From the cell containing the given text, extract its center point as [x, y] coordinate. 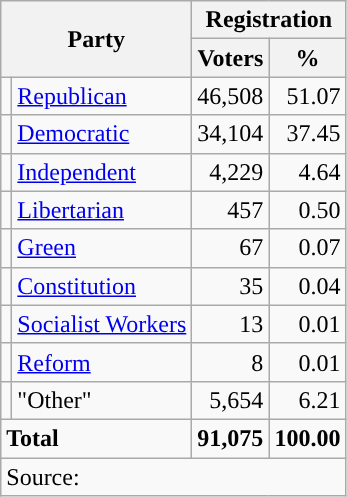
Republican [102, 96]
% [308, 58]
Total [96, 438]
Libertarian [102, 210]
Independent [102, 172]
Party [96, 39]
0.50 [308, 210]
Constitution [102, 286]
100.00 [308, 438]
0.04 [308, 286]
8 [230, 362]
6.21 [308, 400]
37.45 [308, 134]
Source: [174, 477]
34,104 [230, 134]
5,654 [230, 400]
Green [102, 248]
Socialist Workers [102, 324]
"Other" [102, 400]
Registration [269, 20]
4,229 [230, 172]
67 [230, 248]
46,508 [230, 96]
4.64 [308, 172]
35 [230, 286]
Voters [230, 58]
Democratic [102, 134]
457 [230, 210]
Reform [102, 362]
51.07 [308, 96]
91,075 [230, 438]
13 [230, 324]
0.07 [308, 248]
